Capture the cell that displays the provided text and extract its [X, Y] central coordinate. 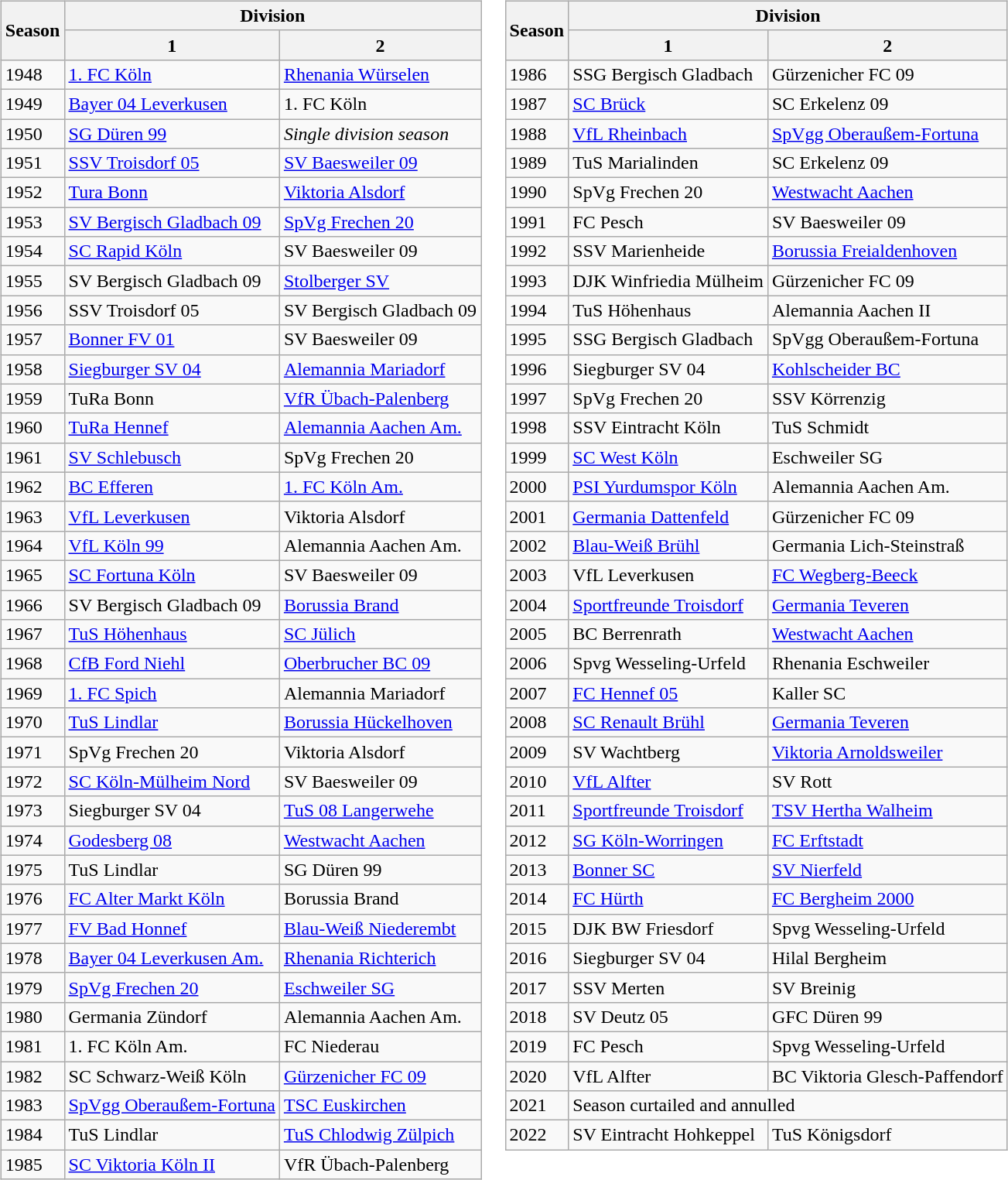
1961 [32, 457]
SC Viktoria Köln II [172, 1165]
Blau-Weiß Brühl [668, 546]
SSV Merten [668, 987]
SV Eintracht Hohkeppel [668, 1135]
Bayer 04 Leverkusen Am. [172, 958]
Stolberger SV [380, 281]
TSC Euskirchen [380, 1106]
FC Niederau [380, 1046]
Season curtailed and annulled [788, 1106]
SC Köln-Mülheim Nord [172, 782]
FC Wegberg-Beeck [887, 575]
2013 [537, 870]
TSV Hertha Walheim [887, 811]
Alemannia Aachen II [887, 310]
Germania Lich-Steinstraß [887, 546]
SC Renault Brühl [668, 723]
1974 [32, 840]
2007 [537, 693]
1978 [32, 958]
1980 [32, 1017]
TuS 08 Langerwehe [380, 811]
1964 [32, 546]
1969 [32, 693]
2009 [537, 752]
1993 [537, 281]
1987 [537, 104]
Kaller SC [887, 693]
1991 [537, 222]
2004 [537, 604]
1981 [32, 1046]
1952 [32, 193]
1956 [32, 310]
TuS Marialinden [668, 163]
Hilal Bergheim [887, 958]
1963 [32, 516]
1972 [32, 782]
1989 [537, 163]
SV Deutz 05 [668, 1017]
Rhenania Eschweiler [887, 664]
2005 [537, 634]
2021 [537, 1106]
CfB Ford Niehl [172, 664]
PSI Yurdumspor Köln [668, 487]
2012 [537, 840]
1995 [537, 340]
1983 [32, 1106]
Godesberg 08 [172, 840]
Germania Dattenfeld [668, 516]
2001 [537, 516]
VfL Köln 99 [172, 546]
SC Rapid Köln [172, 251]
SV Rott [887, 782]
SV Nierfeld [887, 870]
1979 [32, 987]
Borussia Freialdenhoven [887, 251]
1. FC Spich [172, 693]
SC Brück [668, 104]
2022 [537, 1135]
1982 [32, 1076]
FC Erftstadt [887, 840]
1955 [32, 281]
Viktoria Arnoldsweiler [887, 752]
FC Bergheim 2000 [887, 899]
1998 [537, 428]
1965 [32, 575]
SC Schwarz-Weiß Köln [172, 1076]
Rhenania Würselen [380, 74]
SV Wachtberg [668, 752]
FC Hürth [668, 899]
1951 [32, 163]
2000 [537, 487]
2006 [537, 664]
1958 [32, 369]
Rhenania Richterich [380, 958]
1966 [32, 604]
1957 [32, 340]
Tura Bonn [172, 193]
GFC Düren 99 [887, 1017]
FC Alter Markt Köln [172, 899]
1977 [32, 929]
TuS Königsdorf [887, 1135]
SG Köln-Worringen [668, 840]
2002 [537, 546]
2003 [537, 575]
Bonner FV 01 [172, 340]
SC West Köln [668, 457]
VfL Rheinbach [668, 134]
1959 [32, 398]
TuRa Hennef [172, 428]
1985 [32, 1165]
1954 [32, 251]
SC Fortuna Köln [172, 575]
Oberbrucher BC 09 [380, 664]
2015 [537, 929]
SSV Körrenzig [887, 398]
1970 [32, 723]
1976 [32, 899]
TuS Schmidt [887, 428]
TuRa Bonn [172, 398]
Germania Zündorf [172, 1017]
1992 [537, 251]
Kohlscheider BC [887, 369]
1986 [537, 74]
Bonner SC [668, 870]
1962 [32, 487]
1996 [537, 369]
2016 [537, 958]
1950 [32, 134]
Single division season [380, 134]
1988 [537, 134]
Borussia Hückelhoven [380, 723]
Blau-Weiß Niederembt [380, 929]
1968 [32, 664]
1971 [32, 752]
SV Schlebusch [172, 457]
2017 [537, 987]
2010 [537, 782]
2020 [537, 1076]
1960 [32, 428]
FC Hennef 05 [668, 693]
SV Breinig [887, 987]
SSV Marienheide [668, 251]
2008 [537, 723]
TuS Chlodwig Zülpich [380, 1135]
2014 [537, 899]
1953 [32, 222]
1994 [537, 310]
1997 [537, 398]
1948 [32, 74]
DJK Winfriedia Mülheim [668, 281]
1990 [537, 193]
BC Viktoria Glesch-Paffendorf [887, 1076]
Bayer 04 Leverkusen [172, 104]
1984 [32, 1135]
FV Bad Honnef [172, 929]
1999 [537, 457]
BC Berrenrath [668, 634]
2018 [537, 1017]
SC Jülich [380, 634]
1973 [32, 811]
BC Efferen [172, 487]
1967 [32, 634]
2019 [537, 1046]
DJK BW Friesdorf [668, 929]
1975 [32, 870]
SSV Eintracht Köln [668, 428]
1949 [32, 104]
2011 [537, 811]
